Output the [X, Y] coordinate of the center of the cell containing the given text.  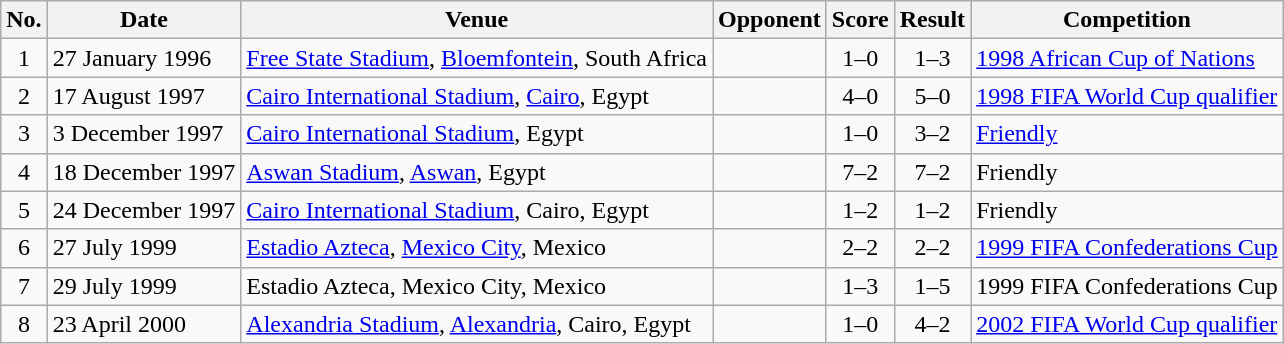
23 April 2000 [144, 324]
1–5 [932, 286]
6 [24, 248]
4 [24, 172]
5–0 [932, 96]
1998 FIFA World Cup qualifier [1128, 96]
5 [24, 210]
24 December 1997 [144, 210]
2 [24, 96]
1998 African Cup of Nations [1128, 58]
4–2 [932, 324]
27 July 1999 [144, 248]
Opponent [769, 20]
Date [144, 20]
7 [24, 286]
18 December 1997 [144, 172]
Venue [477, 20]
Cairo International Stadium, Egypt [477, 134]
27 January 1996 [144, 58]
3 December 1997 [144, 134]
Alexandria Stadium, Alexandria, Cairo, Egypt [477, 324]
1 [24, 58]
2002 FIFA World Cup qualifier [1128, 324]
Result [932, 20]
Free State Stadium, Bloemfontein, South Africa [477, 58]
Competition [1128, 20]
3–2 [932, 134]
Aswan Stadium, Aswan, Egypt [477, 172]
17 August 1997 [144, 96]
8 [24, 324]
Score [860, 20]
3 [24, 134]
29 July 1999 [144, 286]
4–0 [860, 96]
No. [24, 20]
